Provide the [X, Y] coordinate of the cell's center where the given text is located.  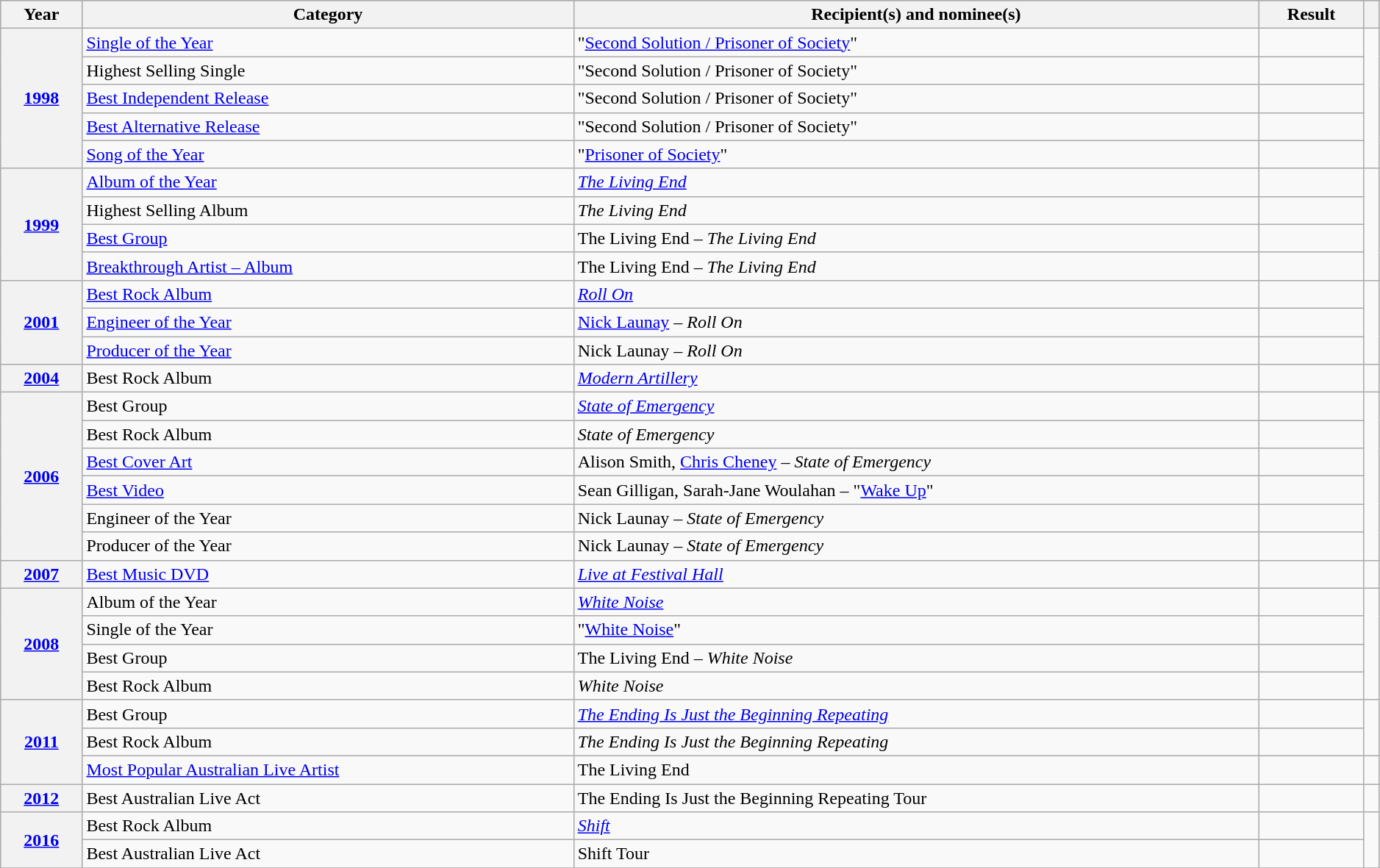
Year [41, 15]
"White Noise" [916, 630]
Live at Festival Hall [916, 574]
2001 [41, 322]
2006 [41, 476]
The Ending Is Just the Beginning Repeating Tour [916, 797]
Highest Selling Album [328, 210]
2004 [41, 379]
2016 [41, 840]
2012 [41, 797]
Breakthrough Artist – Album [328, 266]
Alison Smith, Chris Cheney – State of Emergency [916, 462]
Result [1312, 15]
Modern Artillery [916, 379]
Best Cover Art [328, 462]
Highest Selling Single [328, 71]
2007 [41, 574]
Best Independent Release [328, 98]
Sean Gilligan, Sarah-Jane Woulahan – "Wake Up" [916, 490]
Most Popular Australian Live Artist [328, 770]
2011 [41, 742]
Shift [916, 826]
Shift Tour [916, 854]
2008 [41, 644]
The Living End – White Noise [916, 658]
1998 [41, 98]
1999 [41, 224]
"Prisoner of Society" [916, 154]
Song of the Year [328, 154]
Roll On [916, 294]
Recipient(s) and nominee(s) [916, 15]
Best Music DVD [328, 574]
Best Alternative Release [328, 126]
Best Video [328, 490]
Category [328, 15]
